Extract the [X, Y] coordinate from the center of the cell holding the provided text.  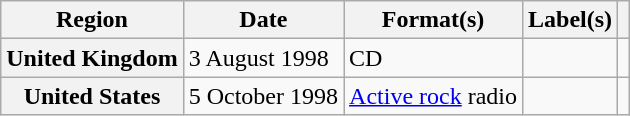
Region [92, 20]
United Kingdom [92, 58]
Format(s) [434, 20]
Active rock radio [434, 96]
5 October 1998 [263, 96]
Date [263, 20]
Label(s) [570, 20]
United States [92, 96]
3 August 1998 [263, 58]
CD [434, 58]
